Scan for the cell matching the given text and deliver its (X, Y) coordinate at center. 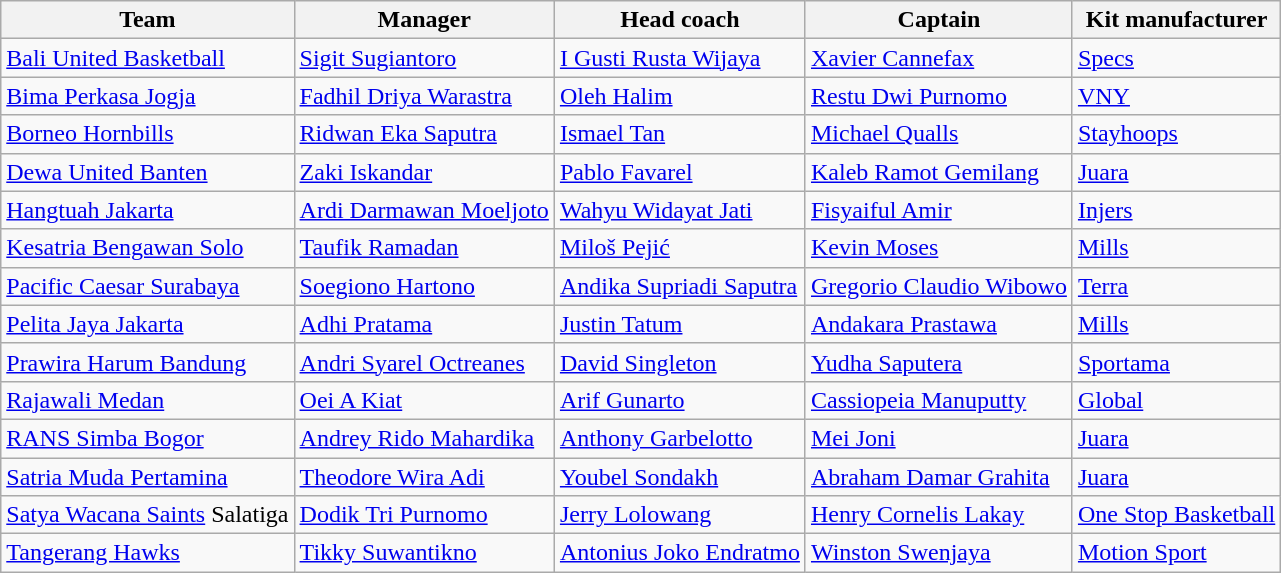
Hangtuah Jakarta (148, 210)
Wahyu Widayat Jati (680, 210)
Adhi Pratama (424, 324)
Restu Dwi Purnomo (938, 96)
Kaleb Ramot Gemilang (938, 172)
Andrey Rido Mahardika (424, 438)
Satya Wacana Saints Salatiga (148, 515)
Pablo Favarel (680, 172)
Zaki Iskandar (424, 172)
Winston Swenjaya (938, 553)
Michael Qualls (938, 134)
Specs (1176, 58)
Taufik Ramadan (424, 248)
Henry Cornelis Lakay (938, 515)
Jerry Lolowang (680, 515)
Manager (424, 20)
Stayhoops (1176, 134)
Bali United Basketball (148, 58)
RANS Simba Bogor (148, 438)
Injers (1176, 210)
Antonius Joko Endratmo (680, 553)
Arif Gunarto (680, 400)
Oleh Halim (680, 96)
Gregorio Claudio Wibowo (938, 286)
Kit manufacturer (1176, 20)
David Singleton (680, 362)
I Gusti Rusta Wijaya (680, 58)
Pelita Jaya Jakarta (148, 324)
Xavier Cannefax (938, 58)
Justin Tatum (680, 324)
Team (148, 20)
Terra (1176, 286)
Youbel Sondakh (680, 477)
Rajawali Medan (148, 400)
Fisyaiful Amir (938, 210)
Andakara Prastawa (938, 324)
Sportama (1176, 362)
Kesatria Bengawan Solo (148, 248)
VNY (1176, 96)
Dodik Tri Purnomo (424, 515)
Ridwan Eka Saputra (424, 134)
Pacific Caesar Surabaya (148, 286)
Ismael Tan (680, 134)
Yudha Saputera (938, 362)
Head coach (680, 20)
Andri Syarel Octreanes (424, 362)
Prawira Harum Bandung (148, 362)
Sigit Sugiantoro (424, 58)
Kevin Moses (938, 248)
One Stop Basketball (1176, 515)
Oei A Kiat (424, 400)
Abraham Damar Grahita (938, 477)
Ardi Darmawan Moeljoto (424, 210)
Cassiopeia Manuputty (938, 400)
Mei Joni (938, 438)
Tikky Suwantikno (424, 553)
Dewa United Banten (148, 172)
Fadhil Driya Warastra (424, 96)
Motion Sport (1176, 553)
Andika Supriadi Saputra (680, 286)
Anthony Garbelotto (680, 438)
Satria Muda Pertamina (148, 477)
Theodore Wira Adi (424, 477)
Tangerang Hawks (148, 553)
Soegiono Hartono (424, 286)
Captain (938, 20)
Miloš Pejić (680, 248)
Borneo Hornbills (148, 134)
Global (1176, 400)
Bima Perkasa Jogja (148, 96)
